Identify which cell holds the provided text, then report its (X, Y) central coordinate. 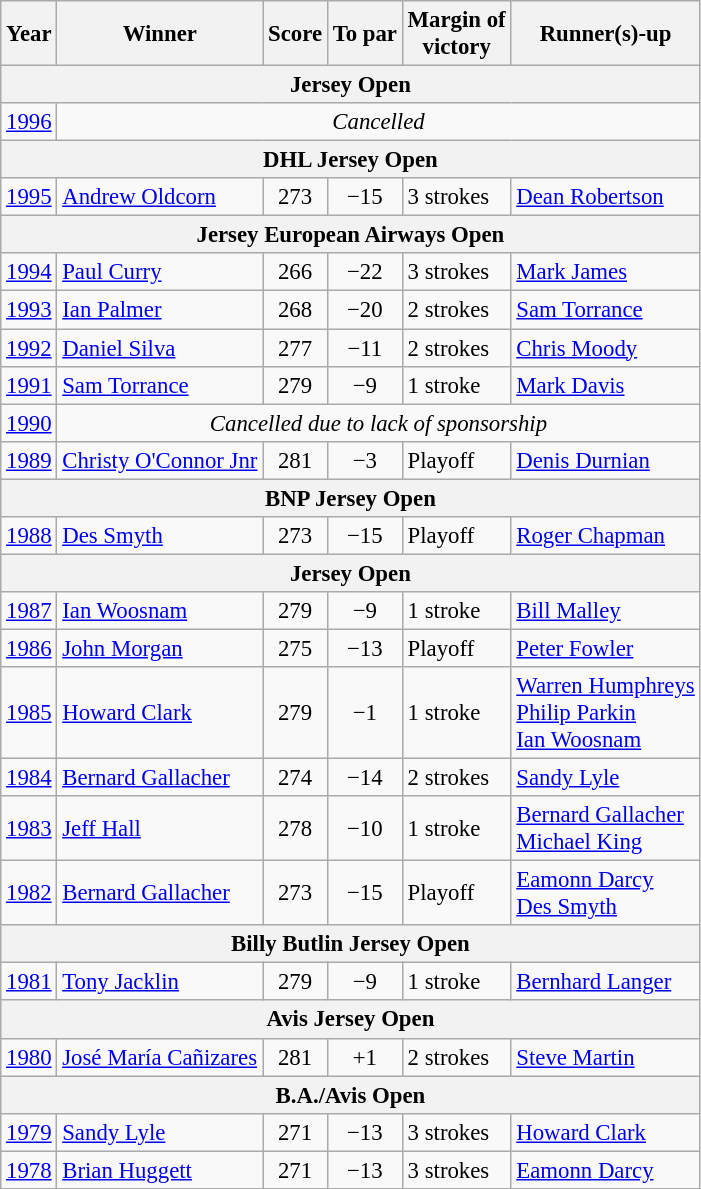
Warren Humphreys Philip Parkin Ian Woosnam (606, 713)
BNP Jersey Open (350, 498)
Jeff Hall (160, 828)
Andrew Oldcorn (160, 197)
Ian Woosnam (160, 611)
1985 (29, 713)
1993 (29, 310)
1978 (29, 1170)
1995 (29, 197)
−3 (364, 460)
Denis Durnian (606, 460)
Eamonn Darcy Des Smyth (606, 894)
Eamonn Darcy (606, 1170)
Winner (160, 34)
Bernard Gallacher Michael King (606, 828)
+1 (364, 1057)
1986 (29, 648)
1983 (29, 828)
−14 (364, 778)
Year (29, 34)
Ian Palmer (160, 310)
Avis Jersey Open (350, 1020)
1994 (29, 273)
1987 (29, 611)
1990 (29, 423)
Jersey European Airways Open (350, 235)
277 (296, 348)
−10 (364, 828)
Mark Davis (606, 385)
Cancelled due to lack of sponsorship (378, 423)
Cancelled (378, 122)
Steve Martin (606, 1057)
278 (296, 828)
Bernhard Langer (606, 982)
274 (296, 778)
John Morgan (160, 648)
Paul Curry (160, 273)
Margin ofvictory (456, 34)
B.A./Avis Open (350, 1095)
José María Cañizares (160, 1057)
1982 (29, 894)
Dean Robertson (606, 197)
Des Smyth (160, 536)
−11 (364, 348)
−20 (364, 310)
Bill Malley (606, 611)
1988 (29, 536)
1989 (29, 460)
Daniel Silva (160, 348)
1991 (29, 385)
1996 (29, 122)
275 (296, 648)
1984 (29, 778)
1980 (29, 1057)
Billy Butlin Jersey Open (350, 944)
Score (296, 34)
1981 (29, 982)
Runner(s)-up (606, 34)
1992 (29, 348)
266 (296, 273)
Brian Huggett (160, 1170)
Christy O'Connor Jnr (160, 460)
Roger Chapman (606, 536)
DHL Jersey Open (350, 160)
Chris Moody (606, 348)
−1 (364, 713)
1979 (29, 1132)
Tony Jacklin (160, 982)
268 (296, 310)
−22 (364, 273)
Peter Fowler (606, 648)
Mark James (606, 273)
To par (364, 34)
